Determine the [x, y] coordinate at the center of the cell enclosing the given text.  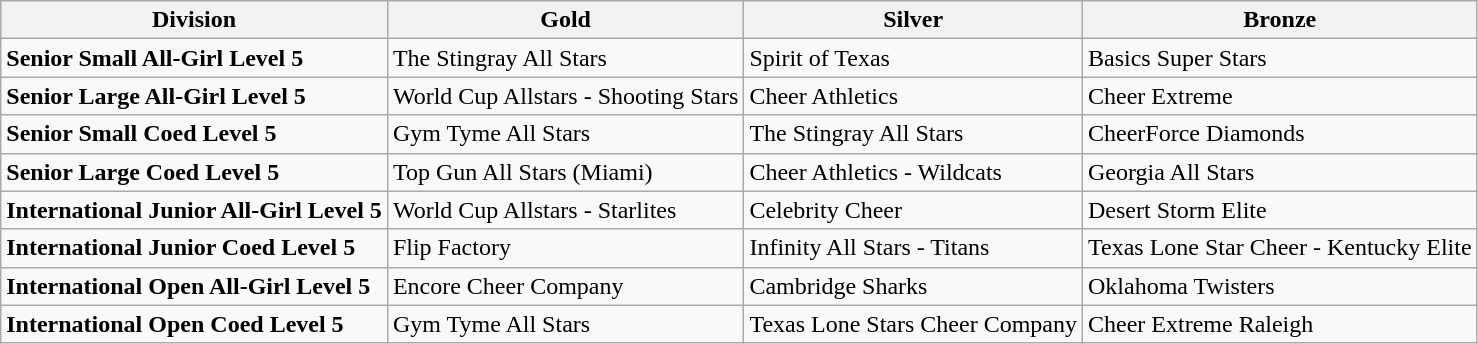
Encore Cheer Company [565, 286]
International Open All-Girl Level 5 [194, 286]
International Junior All-Girl Level 5 [194, 210]
International Open Coed Level 5 [194, 324]
Flip Factory [565, 248]
Senior Large Coed Level 5 [194, 172]
Silver [914, 20]
Georgia All Stars [1280, 172]
CheerForce Diamonds [1280, 134]
Bronze [1280, 20]
World Cup Allstars - Shooting Stars [565, 96]
Texas Lone Star Cheer - Kentucky Elite [1280, 248]
Cheer Athletics [914, 96]
Spirit of Texas [914, 58]
Oklahoma Twisters [1280, 286]
Cheer Extreme Raleigh [1280, 324]
Top Gun All Stars (Miami) [565, 172]
Desert Storm Elite [1280, 210]
Cambridge Sharks [914, 286]
Cheer Extreme [1280, 96]
Basics Super Stars [1280, 58]
Senior Small All-Girl Level 5 [194, 58]
Senior Large All-Girl Level 5 [194, 96]
Cheer Athletics - Wildcats [914, 172]
Senior Small Coed Level 5 [194, 134]
Division [194, 20]
Gold [565, 20]
International Junior Coed Level 5 [194, 248]
Celebrity Cheer [914, 210]
Infinity All Stars - Titans [914, 248]
World Cup Allstars - Starlites [565, 210]
Texas Lone Stars Cheer Company [914, 324]
